Output the (X, Y) coordinate of the center of the cell containing the given text.  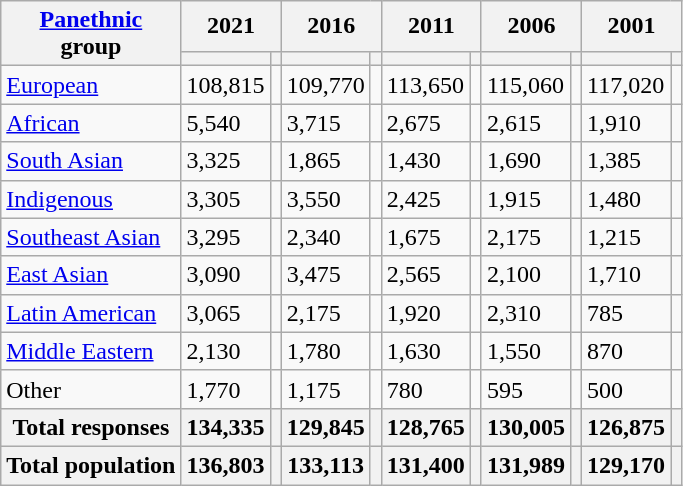
108,815 (226, 85)
2006 (531, 26)
2,425 (426, 199)
785 (626, 313)
Other (91, 389)
3,325 (226, 161)
1,480 (626, 199)
2,565 (426, 275)
2021 (231, 26)
2,310 (526, 313)
1,630 (426, 351)
134,335 (226, 427)
870 (626, 351)
3,715 (326, 123)
5,540 (226, 123)
2,130 (226, 351)
131,400 (426, 465)
500 (626, 389)
780 (426, 389)
2001 (632, 26)
2,615 (526, 123)
Indigenous (91, 199)
133,113 (326, 465)
1,920 (426, 313)
2,100 (526, 275)
2,675 (426, 123)
117,020 (626, 85)
Total population (91, 465)
South Asian (91, 161)
1,550 (526, 351)
1,910 (626, 123)
East Asian (91, 275)
1,430 (426, 161)
1,865 (326, 161)
Latin American (91, 313)
3,065 (226, 313)
129,170 (626, 465)
Middle Eastern (91, 351)
1,710 (626, 275)
Southeast Asian (91, 237)
Total responses (91, 427)
1,675 (426, 237)
1,780 (326, 351)
595 (526, 389)
3,295 (226, 237)
Panethnicgroup (91, 34)
African (91, 123)
109,770 (326, 85)
115,060 (526, 85)
3,305 (226, 199)
130,005 (526, 427)
126,875 (626, 427)
3,090 (226, 275)
1,915 (526, 199)
1,215 (626, 237)
1,385 (626, 161)
1,175 (326, 389)
1,770 (226, 389)
3,475 (326, 275)
136,803 (226, 465)
129,845 (326, 427)
131,989 (526, 465)
113,650 (426, 85)
2,340 (326, 237)
2011 (431, 26)
1,690 (526, 161)
2016 (331, 26)
128,765 (426, 427)
European (91, 85)
3,550 (326, 199)
